Provide the (X, Y) coordinate of the cell's center where the given text is located.  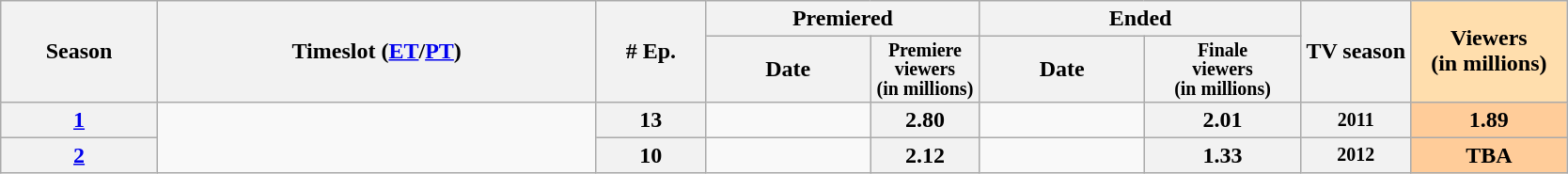
2.80 (925, 119)
TV season (1356, 52)
2.12 (925, 155)
13 (651, 119)
Ended (1140, 19)
Viewers(in millions) (1489, 52)
2 (79, 155)
1.33 (1222, 155)
2012 (1356, 155)
Season (79, 52)
1 (79, 119)
2011 (1356, 119)
TBA (1489, 155)
1.89 (1489, 119)
Timeslot (ET/PT) (376, 52)
Premiered (843, 19)
Premiereviewers(in millions) (925, 70)
Finaleviewers(in millions) (1222, 70)
10 (651, 155)
# Ep. (651, 52)
2.01 (1222, 119)
